Capture the cell that displays the provided text and extract its [x, y] central coordinate. 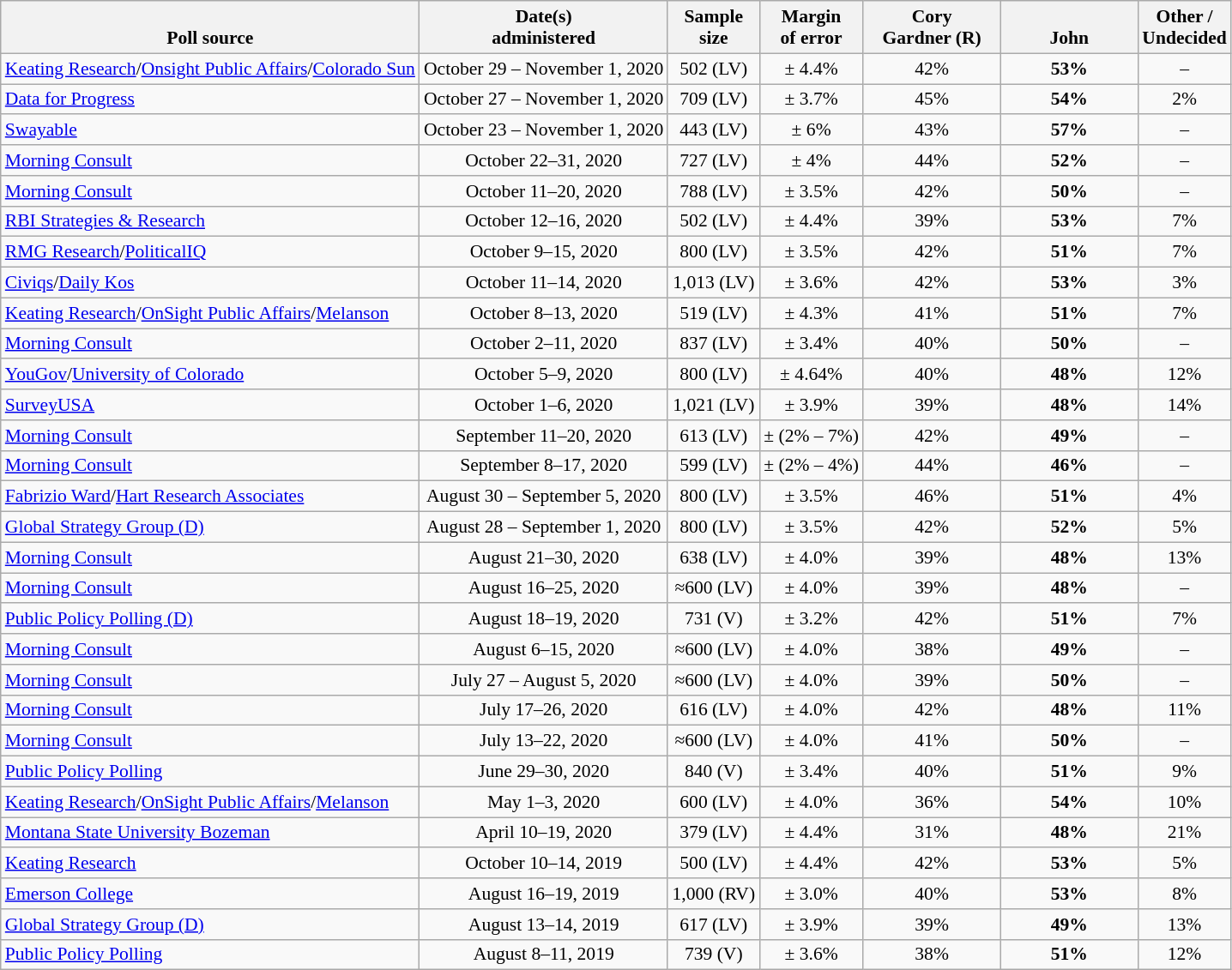
613 (LV) [714, 436]
Samplesize [714, 27]
2% [1184, 99]
31% [932, 833]
CoryGardner (R) [932, 27]
September 8–17, 2020 [544, 466]
August 28 – September 1, 2020 [544, 527]
Emerson College [210, 894]
840 (V) [714, 772]
Other /Undecided [1184, 27]
Keating Research [210, 864]
RBI Strategies & Research [210, 221]
October 2–11, 2020 [544, 344]
Date(s)administered [544, 27]
Civiqs/Daily Kos [210, 283]
August 30 – September 5, 2020 [544, 497]
9% [1184, 772]
21% [1184, 833]
October 12–16, 2020 [544, 221]
± 3.0% [812, 894]
August 6–15, 2020 [544, 649]
Fabrizio Ward/Hart Research Associates [210, 497]
October 8–13, 2020 [544, 313]
July 13–22, 2020 [544, 741]
August 16–19, 2019 [544, 894]
Marginof error [812, 27]
638 (LV) [714, 557]
± 4.64% [812, 375]
617 (LV) [714, 925]
October 11–14, 2020 [544, 283]
36% [932, 802]
RMG Research/PoliticalIQ [210, 252]
August 13–14, 2019 [544, 925]
October 11–20, 2020 [544, 191]
October 29 – November 1, 2020 [544, 69]
July 17–26, 2020 [544, 710]
August 16–25, 2020 [544, 588]
John [1069, 27]
October 23 – November 1, 2020 [544, 130]
10% [1184, 802]
788 (LV) [714, 191]
Keating Research/Onsight Public Affairs/Colorado Sun [210, 69]
August 8–11, 2019 [544, 955]
57% [1069, 130]
Public Policy Polling (D) [210, 619]
± (2% – 7%) [812, 436]
Poll source [210, 27]
October 1–6, 2020 [544, 405]
± 4.3% [812, 313]
731 (V) [714, 619]
± 4% [812, 160]
June 29–30, 2020 [544, 772]
± 3.7% [812, 99]
September 11–20, 2020 [544, 436]
11% [1184, 710]
± 6% [812, 130]
October 22–31, 2020 [544, 160]
599 (LV) [714, 466]
43% [932, 130]
August 18–19, 2020 [544, 619]
August 21–30, 2020 [544, 557]
45% [932, 99]
SurveyUSA [210, 405]
1,013 (LV) [714, 283]
Swayable [210, 130]
519 (LV) [714, 313]
April 10–19, 2020 [544, 833]
YouGov/University of Colorado [210, 375]
3% [1184, 283]
October 10–14, 2019 [544, 864]
616 (LV) [714, 710]
October 5–9, 2020 [544, 375]
Montana State University Bozeman [210, 833]
727 (LV) [714, 160]
8% [1184, 894]
1,000 (RV) [714, 894]
14% [1184, 405]
October 9–15, 2020 [544, 252]
600 (LV) [714, 802]
± (2% – 4%) [812, 466]
October 27 – November 1, 2020 [544, 99]
Data for Progress [210, 99]
379 (LV) [714, 833]
4% [1184, 497]
± 3.2% [812, 619]
July 27 – August 5, 2020 [544, 680]
443 (LV) [714, 130]
837 (LV) [714, 344]
500 (LV) [714, 864]
1,021 (LV) [714, 405]
May 1–3, 2020 [544, 802]
739 (V) [714, 955]
709 (LV) [714, 99]
